Identify which cell holds the provided text, then report its [x, y] central coordinate. 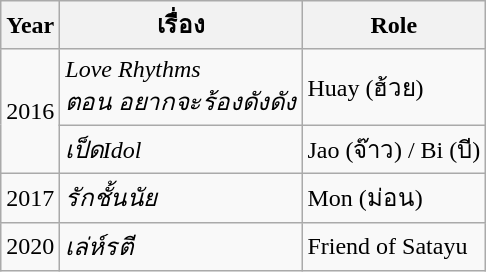
2020 [30, 246]
Love Rhythmsตอน อยากจะร้องดังดัง [181, 87]
Jao (จ๊าว) / Bi (บี) [394, 150]
Mon (ม่อน) [394, 198]
รักชั้นนัย [181, 198]
เป็ดIdol [181, 150]
2017 [30, 198]
2016 [30, 111]
เล่ห์รตี [181, 246]
Friend of Satayu [394, 246]
เรื่อง [181, 26]
Role [394, 26]
Huay (ฮ้วย) [394, 87]
Year [30, 26]
